From the cell containing the given text, extract its center point as [x, y] coordinate. 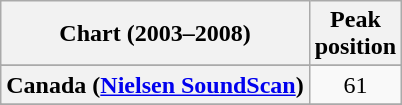
Canada (Nielsen SoundScan) [155, 85]
61 [355, 85]
Chart (2003–2008) [155, 34]
Peakposition [355, 34]
